Return (X, Y) of the center of cell containing provided text 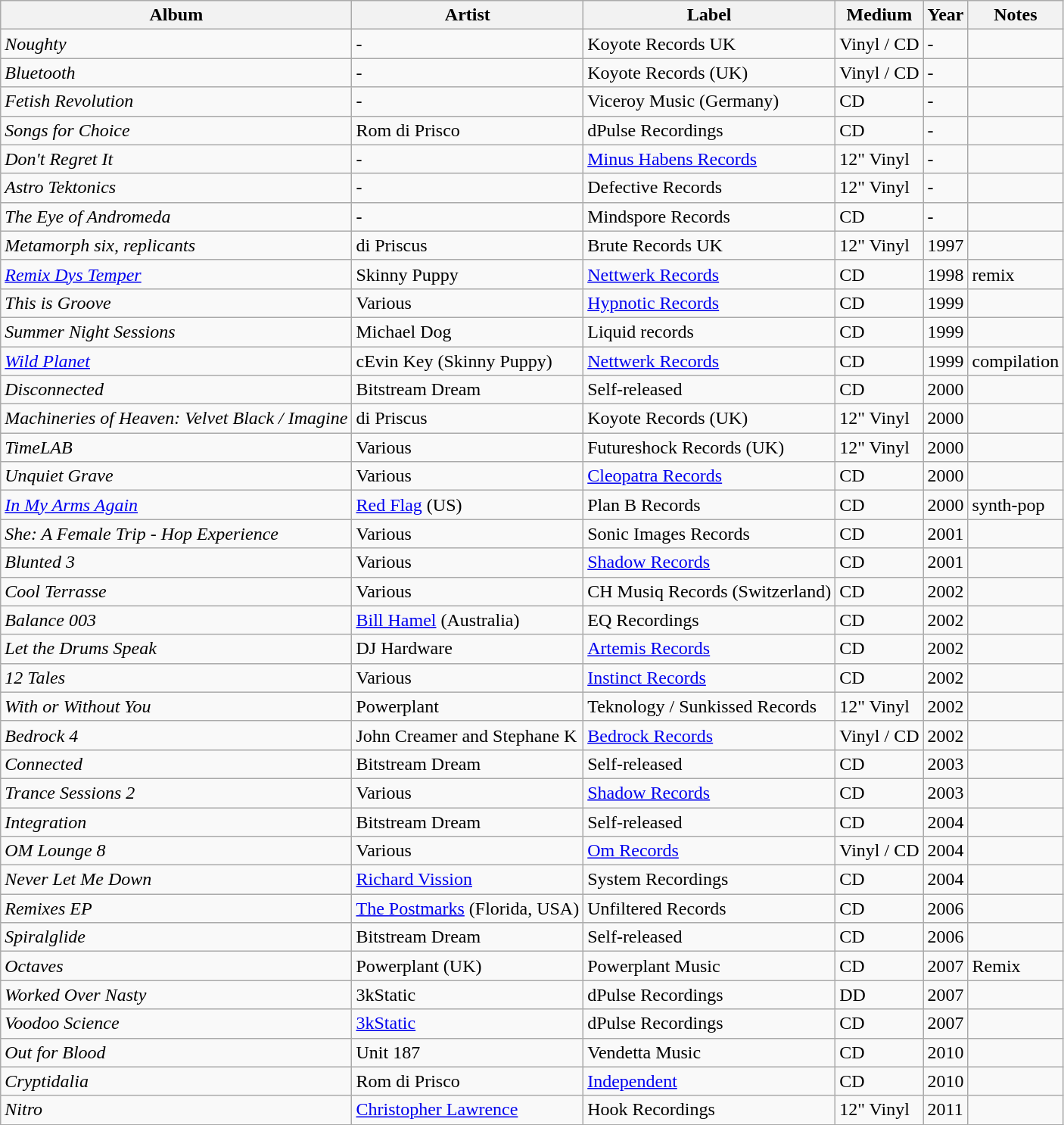
Hook Recordings (710, 1110)
The Eye of Andromeda (176, 217)
With or Without You (176, 706)
1998 (946, 274)
Cleopatra Records (710, 476)
Bedrock Records (710, 735)
Blunted 3 (176, 562)
Artist (468, 15)
Unit 187 (468, 1052)
OM Lounge 8 (176, 851)
Brute Records UK (710, 245)
Album (176, 15)
Bluetooth (176, 73)
Year (946, 15)
Don't Regret It (176, 159)
Sonic Images Records (710, 534)
Songs for Choice (176, 130)
Integration (176, 821)
Octaves (176, 966)
Label (710, 15)
1997 (946, 245)
Richard Vission (468, 880)
Connected (176, 764)
Defective Records (710, 188)
Hypnotic Records (710, 303)
Skinny Puppy (468, 274)
remix (1016, 274)
Medium (879, 15)
Worked Over Nasty (176, 995)
Disconnected (176, 390)
Plan B Records (710, 505)
The Postmarks (Florida, USA) (468, 908)
Balance 003 (176, 620)
This is Groove (176, 303)
12 Tales (176, 678)
Artemis Records (710, 649)
She: A Female Trip - Hop Experience (176, 534)
DD (879, 995)
Unfiltered Records (710, 908)
Futureshock Records (UK) (710, 447)
EQ Recordings (710, 620)
John Creamer and Stephane K (468, 735)
Michael Dog (468, 332)
Powerplant (468, 706)
Christopher Lawrence (468, 1110)
Summer Night Sessions (176, 332)
Remixes EP (176, 908)
2011 (946, 1110)
Remix (1016, 966)
Koyote Records UK (710, 44)
Astro Tektonics (176, 188)
Unquiet Grave (176, 476)
Fetish Revolution (176, 101)
Let the Drums Speak (176, 649)
Notes (1016, 15)
Minus Habens Records (710, 159)
Independent (710, 1081)
Liquid records (710, 332)
Viceroy Music (Germany) (710, 101)
Instinct Records (710, 678)
DJ Hardware (468, 649)
Bedrock 4 (176, 735)
compilation (1016, 361)
Remix Dys Temper (176, 274)
Cool Terrasse (176, 591)
Noughty (176, 44)
Bill Hamel (Australia) (468, 620)
Vendetta Music (710, 1052)
In My Arms Again (176, 505)
synth-pop (1016, 505)
cEvin Key (Skinny Puppy) (468, 361)
Powerplant Music (710, 966)
Wild Planet (176, 361)
Trance Sessions 2 (176, 793)
Mindspore Records (710, 217)
Metamorph six, replicants (176, 245)
Powerplant (UK) (468, 966)
System Recordings (710, 880)
CH Musiq Records (Switzerland) (710, 591)
Teknology / Sunkissed Records (710, 706)
Red Flag (US) (468, 505)
Never Let Me Down (176, 880)
Voodoo Science (176, 1024)
Machineries of Heaven: Velvet Black / Imagine (176, 419)
TimeLAB (176, 447)
Out for Blood (176, 1052)
Om Records (710, 851)
Spiralglide (176, 937)
Nitro (176, 1110)
Cryptidalia (176, 1081)
